Locate the cell with the specified text and output its (X, Y) center coordinate. 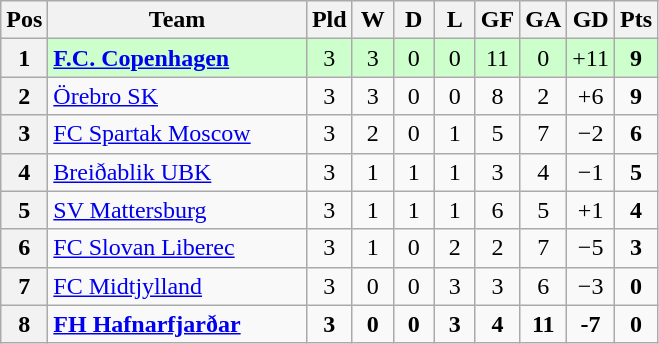
GF (497, 20)
FC Slovan Liberec (178, 248)
Pld (329, 20)
Örebro SK (178, 96)
FH Hafnarfjarðar (178, 324)
Breiðablik UBK (178, 172)
−5 (591, 248)
W (372, 20)
-7 (591, 324)
Team (178, 20)
GD (591, 20)
F.C. Copenhagen (178, 58)
+11 (591, 58)
+6 (591, 96)
Pos (24, 20)
−2 (591, 134)
FC Spartak Moscow (178, 134)
+1 (591, 210)
D (414, 20)
Pts (636, 20)
GA (544, 20)
−1 (591, 172)
SV Mattersburg (178, 210)
L (454, 20)
FC Midtjylland (178, 286)
−3 (591, 286)
